From the cell containing the given text, extract its center point as (X, Y) coordinate. 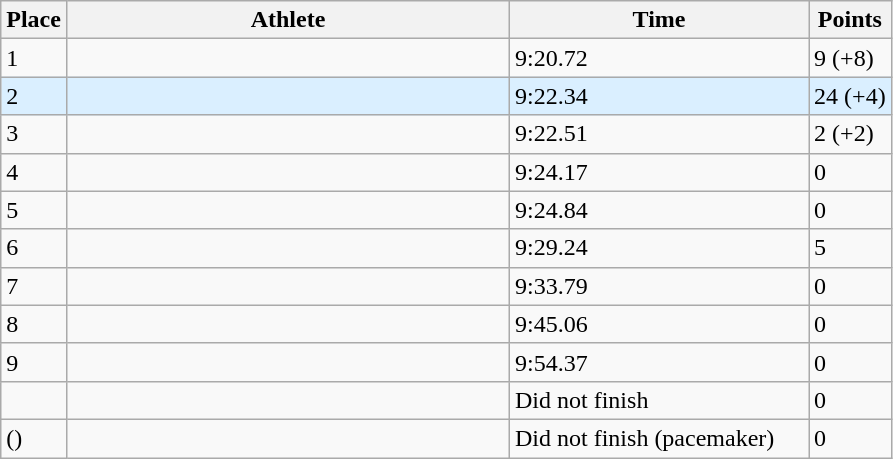
9:33.79 (660, 286)
Athlete (288, 20)
24 (+4) (850, 96)
7 (34, 286)
Points (850, 20)
3 (34, 134)
9:20.72 (660, 58)
9:24.17 (660, 172)
() (34, 438)
Place (34, 20)
8 (34, 324)
9:24.84 (660, 210)
9 (+8) (850, 58)
9:45.06 (660, 324)
6 (34, 248)
9:22.51 (660, 134)
Time (660, 20)
Did not finish (660, 400)
2 (34, 96)
9:22.34 (660, 96)
1 (34, 58)
4 (34, 172)
2 (+2) (850, 134)
Did not finish (pacemaker) (660, 438)
9 (34, 362)
9:54.37 (660, 362)
9:29.24 (660, 248)
